Scan for the cell matching the given text and deliver its (x, y) coordinate at center. 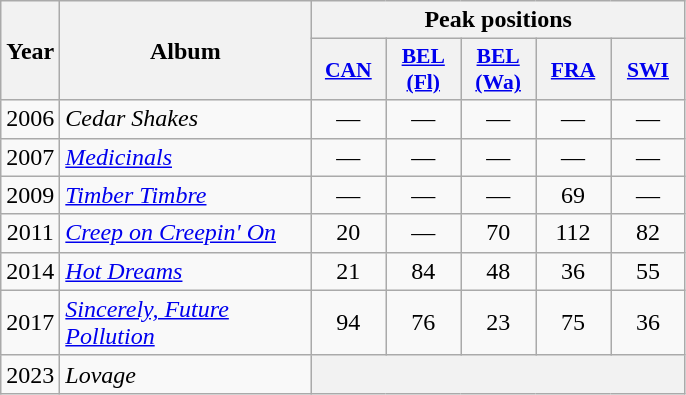
Creep on Creepin' On (186, 233)
FRA (574, 70)
82 (648, 233)
Cedar Shakes (186, 119)
48 (498, 271)
75 (574, 322)
BEL (Wa) (498, 70)
2011 (30, 233)
BEL (Fl) (424, 70)
21 (348, 271)
2006 (30, 119)
70 (498, 233)
Peak positions (498, 20)
Medicinals (186, 157)
84 (424, 271)
CAN (348, 70)
2009 (30, 195)
2007 (30, 157)
Album (186, 50)
SWI (648, 70)
76 (424, 322)
2014 (30, 271)
20 (348, 233)
112 (574, 233)
Year (30, 50)
2017 (30, 322)
Sincerely, Future Pollution (186, 322)
69 (574, 195)
Timber Timbre (186, 195)
2023 (30, 374)
Hot Dreams (186, 271)
55 (648, 271)
23 (498, 322)
Lovage (186, 374)
94 (348, 322)
